For the text-containing cell, return its midpoint in [x, y] coordinate format. 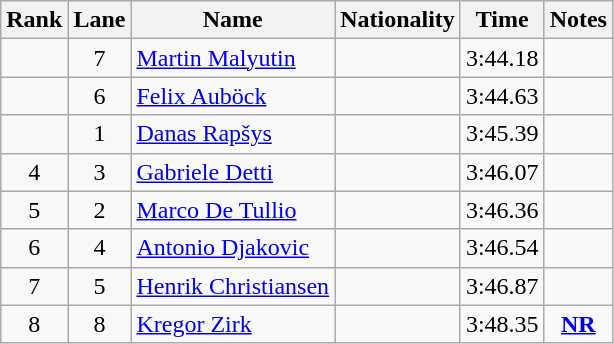
Antonio Djakovic [233, 248]
Gabriele Detti [233, 172]
3:46.87 [502, 286]
Kregor Zirk [233, 324]
Lane [100, 20]
3:46.36 [502, 210]
Nationality [398, 20]
Name [233, 20]
3:44.63 [502, 96]
Notes [578, 20]
Danas Rapšys [233, 134]
Rank [34, 20]
3:48.35 [502, 324]
3:45.39 [502, 134]
Time [502, 20]
Martin Malyutin [233, 58]
Marco De Tullio [233, 210]
Henrik Christiansen [233, 286]
1 [100, 134]
2 [100, 210]
3:44.18 [502, 58]
3 [100, 172]
Felix Auböck [233, 96]
3:46.54 [502, 248]
3:46.07 [502, 172]
NR [578, 324]
